For the text-containing cell, return its midpoint in [x, y] coordinate format. 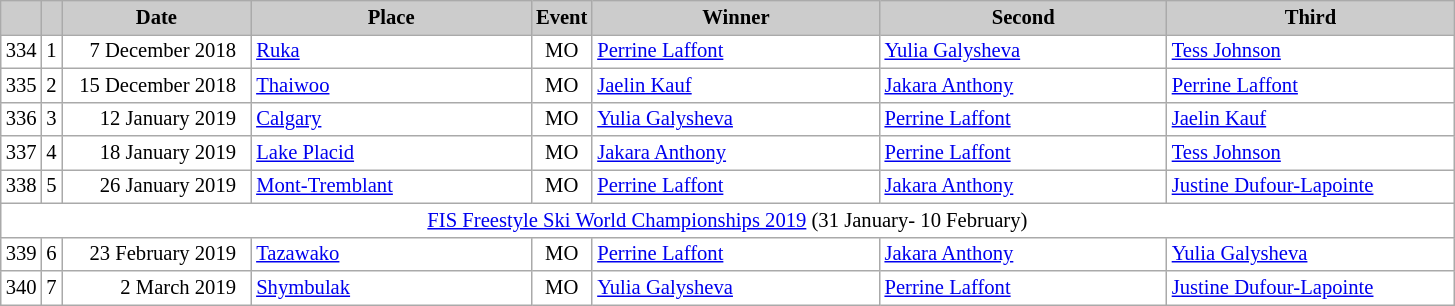
15 December 2018 [157, 85]
Date [157, 17]
Event [562, 17]
335 [22, 85]
6 [51, 254]
Lake Placid [391, 153]
7 December 2018 [157, 51]
Shymbulak [391, 287]
2 March 2019 [157, 287]
2 [51, 85]
18 January 2019 [157, 153]
26 January 2019 [157, 186]
Calgary [391, 119]
336 [22, 119]
Place [391, 17]
4 [51, 153]
Winner [736, 17]
Tazawako [391, 254]
340 [22, 287]
338 [22, 186]
Second [1024, 17]
FIS Freestyle Ski World Championships 2019 (31 January- 10 February) [728, 220]
Thaiwoo [391, 85]
5 [51, 186]
339 [22, 254]
Third [1310, 17]
334 [22, 51]
Mont-Tremblant [391, 186]
337 [22, 153]
Ruka [391, 51]
3 [51, 119]
23 February 2019 [157, 254]
7 [51, 287]
1 [51, 51]
12 January 2019 [157, 119]
